Capture the cell that displays the provided text and extract its (X, Y) central coordinate. 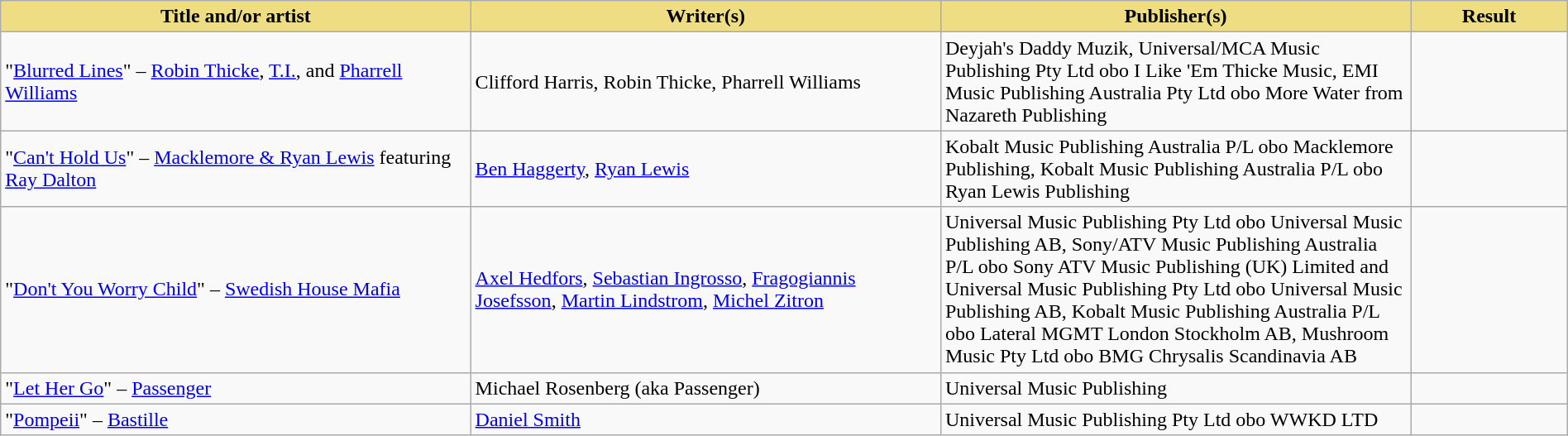
Writer(s) (705, 17)
Title and/or artist (236, 17)
"Don't You Worry Child" – Swedish House Mafia (236, 290)
Universal Music Publishing (1175, 388)
Daniel Smith (705, 419)
Clifford Harris, Robin Thicke, Pharrell Williams (705, 81)
Axel Hedfors, Sebastian Ingrosso, Fragogiannis Josefsson, Martin Lindstrom, Michel Zitron (705, 290)
"Let Her Go" – Passenger (236, 388)
Publisher(s) (1175, 17)
Universal Music Publishing Pty Ltd obo WWKD LTD (1175, 419)
Kobalt Music Publishing Australia P/L obo Macklemore Publishing, Kobalt Music Publishing Australia P/L obo Ryan Lewis Publishing (1175, 169)
"Pompeii" – Bastille (236, 419)
"Blurred Lines" – Robin Thicke, T.I., and Pharrell Williams (236, 81)
Result (1489, 17)
Ben Haggerty, Ryan Lewis (705, 169)
"Can't Hold Us" – Macklemore & Ryan Lewis featuring Ray Dalton (236, 169)
Michael Rosenberg (aka Passenger) (705, 388)
